Pinpoint the cell where the given text exists, returning its [x, y] midpoint coordinate. 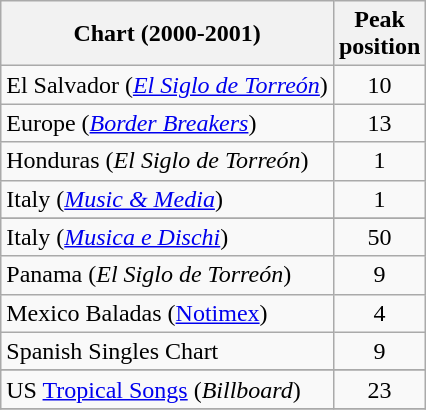
Chart (2000-2001) [168, 34]
Honduras (El Siglo de Torreón) [168, 161]
Spanish Singles Chart [168, 351]
Italy (Musica e Dischi) [168, 237]
Mexico Baladas (Notimex) [168, 313]
10 [379, 85]
El Salvador (El Siglo de Torreón) [168, 85]
4 [379, 313]
Europe (Border Breakers) [168, 123]
23 [379, 389]
Panama (El Siglo de Torreón) [168, 275]
US Tropical Songs (Billboard) [168, 389]
Peakposition [379, 34]
Italy (Music & Media) [168, 199]
13 [379, 123]
50 [379, 237]
